Pinpoint the cell where the given text exists, returning its [X, Y] midpoint coordinate. 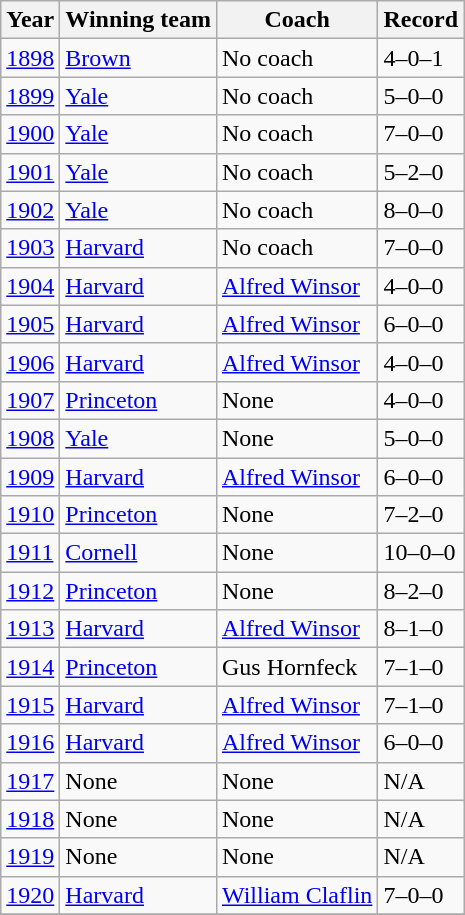
8–0–0 [421, 210]
1901 [30, 172]
1905 [30, 324]
10–0–0 [421, 553]
1913 [30, 629]
1919 [30, 857]
Winning team [138, 20]
Gus Hornfeck [296, 667]
1900 [30, 134]
1906 [30, 362]
1912 [30, 591]
1916 [30, 743]
5–2–0 [421, 172]
1909 [30, 477]
Year [30, 20]
Brown [138, 58]
1904 [30, 286]
1902 [30, 210]
1908 [30, 438]
1899 [30, 96]
1910 [30, 515]
Record [421, 20]
1907 [30, 400]
8–2–0 [421, 591]
William Claflin [296, 895]
1918 [30, 819]
4–0–1 [421, 58]
1917 [30, 781]
8–1–0 [421, 629]
1915 [30, 705]
7–2–0 [421, 515]
1920 [30, 895]
1903 [30, 248]
1914 [30, 667]
1911 [30, 553]
Cornell [138, 553]
1898 [30, 58]
Coach [296, 20]
